For the text-containing cell, return its midpoint in (X, Y) coordinate format. 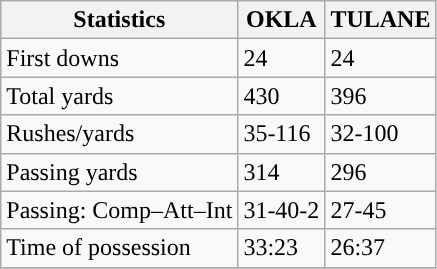
33:23 (282, 248)
27-45 (380, 210)
Rushes/yards (120, 134)
Passing: Comp–Att–Int (120, 210)
430 (282, 96)
First downs (120, 58)
26:37 (380, 248)
314 (282, 172)
Time of possession (120, 248)
OKLA (282, 20)
Passing yards (120, 172)
31-40-2 (282, 210)
296 (380, 172)
32-100 (380, 134)
396 (380, 96)
Total yards (120, 96)
TULANE (380, 20)
35-116 (282, 134)
Statistics (120, 20)
